Pinpoint the cell where the given text exists, returning its [x, y] midpoint coordinate. 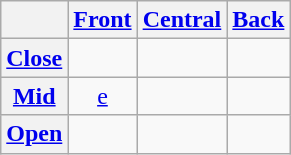
e [102, 96]
Central [182, 20]
Close [34, 58]
Front [102, 20]
Open [34, 134]
Back [258, 20]
Mid [34, 96]
